For the text-containing cell, return its midpoint in (X, Y) coordinate format. 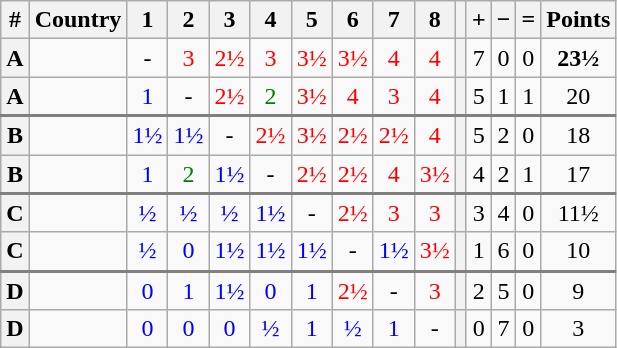
11½ (578, 212)
23½ (578, 58)
= (528, 20)
− (504, 20)
Points (578, 20)
8 (434, 20)
18 (578, 136)
17 (578, 174)
# (15, 20)
20 (578, 96)
Country (78, 20)
10 (578, 252)
+ (478, 20)
9 (578, 290)
